Output the (x, y) coordinate of the center of the cell containing the given text.  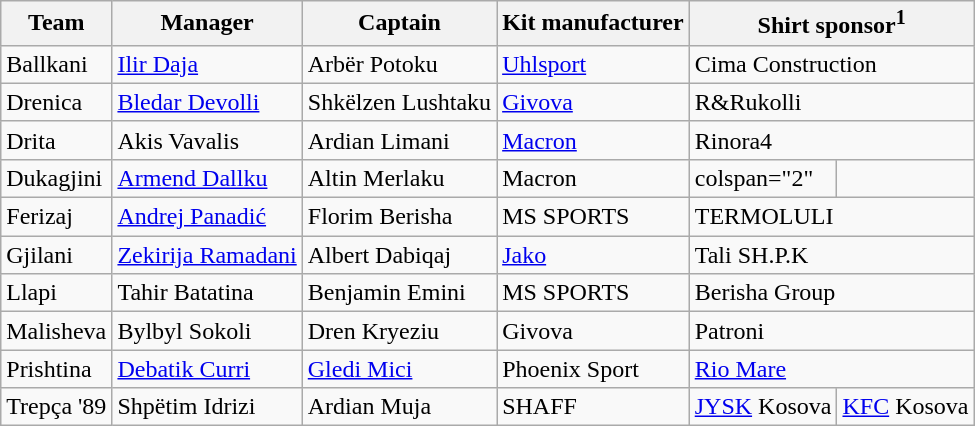
Rinora4 (832, 140)
Manager (207, 24)
Altin Merlaku (399, 178)
JYSK Kosova (763, 407)
Dukagjini (56, 178)
Llapi (56, 293)
Arbër Potoku (399, 64)
Captain (399, 24)
Ardian Limani (399, 140)
Drita (56, 140)
SHAFF (594, 407)
Ballkani (56, 64)
Shpëtim Idrizi (207, 407)
Patroni (832, 331)
Ilir Daja (207, 64)
Tahir Batatina (207, 293)
Tali SH.P.K (832, 255)
Rio Mare (832, 369)
Akis Vavalis (207, 140)
Jako (594, 255)
Berisha Group (832, 293)
Andrej Panadić (207, 217)
Gjilani (56, 255)
Benjamin Emini (399, 293)
Shkëlzen Lushtaku (399, 102)
Gledi Mici (399, 369)
Prishtina (56, 369)
Team (56, 24)
KFC Kosova (906, 407)
Bledar Devolli (207, 102)
colspan="2" (763, 178)
Ferizaj (56, 217)
Bylbyl Sokoli (207, 331)
R&Rukolli (832, 102)
Malisheva (56, 331)
Ardian Muja (399, 407)
TERMOLULI (832, 217)
Trepça '89 (56, 407)
Debatik Curri (207, 369)
Armend Dallku (207, 178)
Uhlsport (594, 64)
Kit manufacturer (594, 24)
Drenica (56, 102)
Dren Kryeziu (399, 331)
Albert Dabiqaj (399, 255)
Zekirija Ramadani (207, 255)
Florim Berisha (399, 217)
Phoenix Sport (594, 369)
Shirt sponsor1 (832, 24)
Cima Construction (832, 64)
